For the text-containing cell, return its midpoint in [x, y] coordinate format. 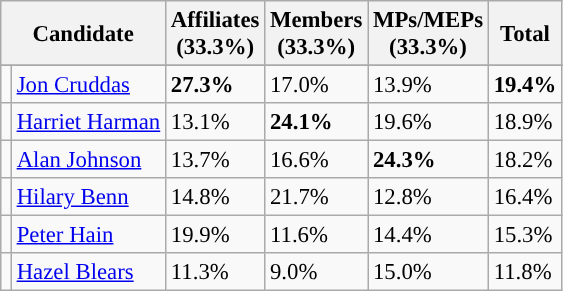
21.7% [316, 197]
13.7% [216, 160]
Hilary Benn [88, 197]
16.4% [524, 197]
Harriet Harman [88, 122]
24.1% [316, 122]
Members (33.3%) [316, 34]
19.9% [216, 235]
Alan Johnson [88, 160]
15.3% [524, 235]
24.3% [428, 160]
MPs/MEPs (33.3%) [428, 34]
Peter Hain [88, 235]
16.6% [316, 160]
19.6% [428, 122]
13.9% [428, 85]
14.4% [428, 235]
Jon Cruddas [88, 85]
13.1% [216, 122]
11.6% [316, 235]
14.8% [216, 197]
Total [524, 34]
27.3% [216, 85]
17.0% [316, 85]
19.4% [524, 85]
12.8% [428, 197]
18.9% [524, 122]
18.2% [524, 160]
Candidate [84, 34]
Affiliates (33.3%) [216, 34]
